Pinpoint the cell where the given text exists, returning its [x, y] midpoint coordinate. 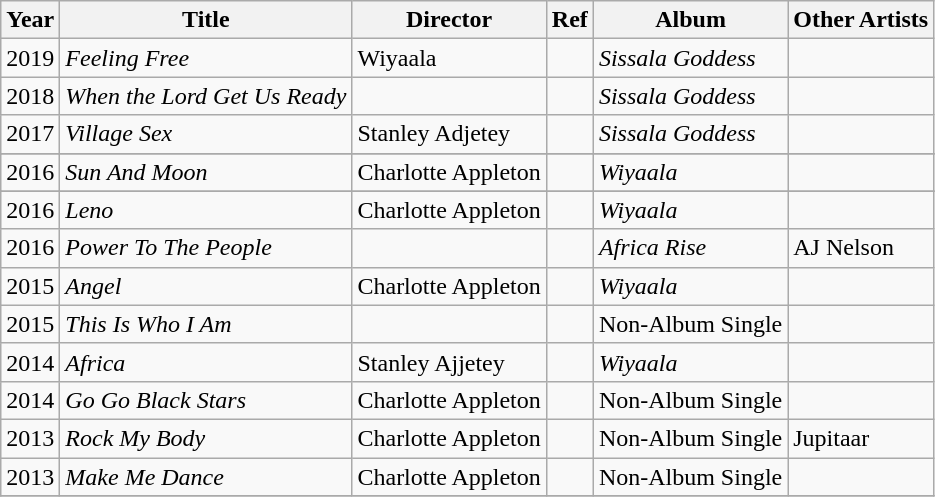
Make Me Dance [206, 477]
Sun And Moon [206, 172]
Other Artists [861, 20]
2019 [30, 58]
Album [690, 20]
Power To The People [206, 248]
Jupitaar [861, 438]
2018 [30, 96]
AJ Nelson [861, 248]
Director [449, 20]
Angel [206, 286]
When the Lord Get Us Ready [206, 96]
Stanley Ajjetey [449, 362]
Feeling Free [206, 58]
Stanley Adjetey [449, 134]
Year [30, 20]
Rock My Body [206, 438]
Title [206, 20]
This Is Who I Am [206, 324]
Africa Rise [690, 248]
Leno [206, 210]
Africa [206, 362]
Village Sex [206, 134]
Go Go Black Stars [206, 400]
Ref [570, 20]
2017 [30, 134]
